Identify which cell holds the provided text, then report its (X, Y) central coordinate. 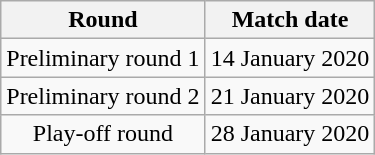
Play-off round (103, 134)
14 January 2020 (290, 58)
28 January 2020 (290, 134)
Round (103, 20)
21 January 2020 (290, 96)
Match date (290, 20)
Preliminary round 1 (103, 58)
Preliminary round 2 (103, 96)
